Provide the (x, y) coordinate of the cell's center where the given text is located.  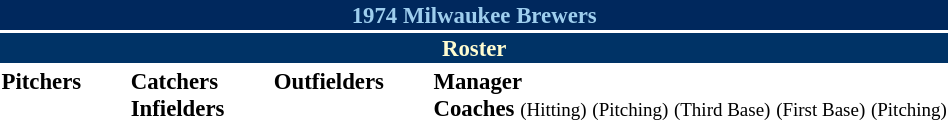
1974 Milwaukee Brewers (474, 15)
Roster (474, 48)
